Detect which cell encompasses the target text, then output its [X, Y] center coordinate. 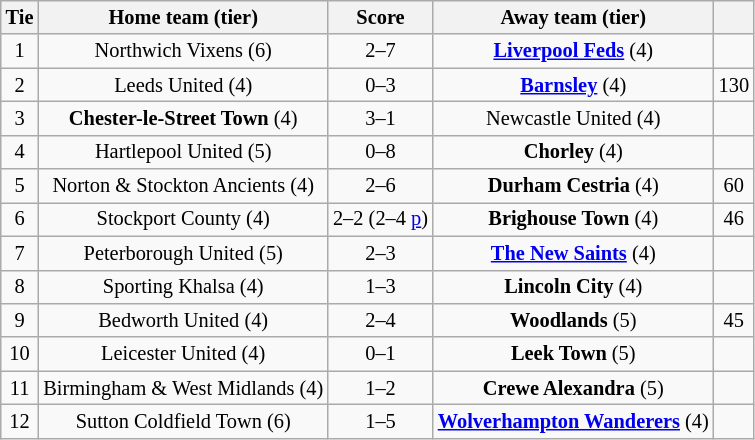
Crewe Alexandra (5) [574, 388]
46 [734, 219]
Birmingham & West Midlands (4) [183, 388]
Sutton Coldfield Town (6) [183, 421]
Barnsley (4) [574, 85]
60 [734, 186]
Woodlands (5) [574, 320]
0–3 [380, 85]
4 [20, 152]
Norton & Stockton Ancients (4) [183, 186]
Chester-le-Street Town (4) [183, 118]
2–7 [380, 51]
1–3 [380, 287]
2–4 [380, 320]
12 [20, 421]
6 [20, 219]
1–5 [380, 421]
Home team (tier) [183, 17]
5 [20, 186]
1 [20, 51]
Leeds United (4) [183, 85]
Bedworth United (4) [183, 320]
Lincoln City (4) [574, 287]
2 [20, 85]
11 [20, 388]
0–8 [380, 152]
2–6 [380, 186]
8 [20, 287]
3–1 [380, 118]
2–2 (2–4 p) [380, 219]
0–1 [380, 354]
Northwich Vixens (6) [183, 51]
The New Saints (4) [574, 253]
Away team (tier) [574, 17]
Wolverhampton Wanderers (4) [574, 421]
Sporting Khalsa (4) [183, 287]
Peterborough United (5) [183, 253]
1–2 [380, 388]
3 [20, 118]
130 [734, 85]
Liverpool Feds (4) [574, 51]
Score [380, 17]
Brighouse Town (4) [574, 219]
Durham Cestria (4) [574, 186]
Chorley (4) [574, 152]
Leicester United (4) [183, 354]
Leek Town (5) [574, 354]
Newcastle United (4) [574, 118]
Hartlepool United (5) [183, 152]
7 [20, 253]
2–3 [380, 253]
Stockport County (4) [183, 219]
10 [20, 354]
9 [20, 320]
45 [734, 320]
Tie [20, 17]
